Find where the given text appears and provide that cell's center as [x, y] coordinate. 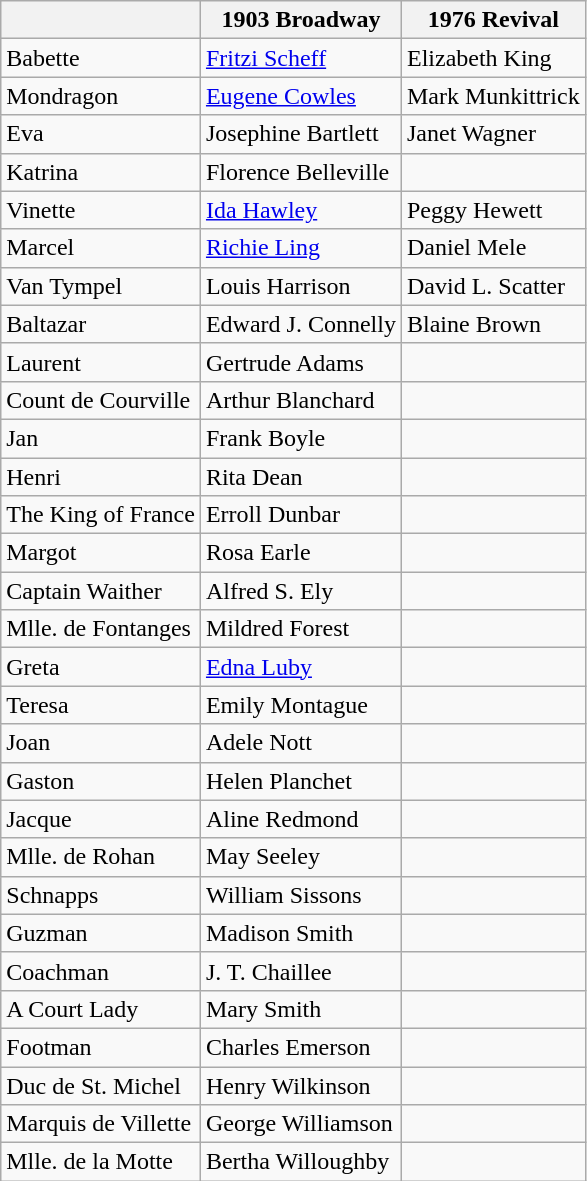
Henri [101, 477]
Schnapps [101, 895]
Janet Wagner [493, 134]
Edward J. Connelly [300, 324]
Florence Belleville [300, 172]
Mark Munkittrick [493, 96]
Peggy Hewett [493, 210]
Jan [101, 438]
Coachman [101, 971]
Eva [101, 134]
1976 Revival [493, 20]
Baltazar [101, 324]
Katrina [101, 172]
Gertrude Adams [300, 362]
Rosa Earle [300, 553]
Eugene Cowles [300, 96]
Mildred Forest [300, 629]
May Seeley [300, 857]
Joan [101, 743]
Guzman [101, 933]
The King of France [101, 515]
Captain Waither [101, 591]
Adele Nott [300, 743]
Helen Planchet [300, 781]
Henry Wilkinson [300, 1085]
Charles Emerson [300, 1047]
David L. Scatter [493, 286]
Mlle. de Fontanges [101, 629]
Laurent [101, 362]
William Sissons [300, 895]
Gaston [101, 781]
A Court Lady [101, 1009]
Erroll Dunbar [300, 515]
Margot [101, 553]
Ida Hawley [300, 210]
Babette [101, 58]
Vinette [101, 210]
Duc de St. Michel [101, 1085]
George Williamson [300, 1124]
Jacque [101, 819]
Mlle. de Rohan [101, 857]
Louis Harrison [300, 286]
Arthur Blanchard [300, 400]
Rita Dean [300, 477]
Madison Smith [300, 933]
Mary Smith [300, 1009]
Van Tympel [101, 286]
Alfred S. Ely [300, 591]
Greta [101, 667]
Daniel Mele [493, 248]
Elizabeth King [493, 58]
1903 Broadway [300, 20]
Richie Ling [300, 248]
Footman [101, 1047]
Mlle. de la Motte [101, 1162]
Edna Luby [300, 667]
Emily Montague [300, 705]
Marcel [101, 248]
Count de Courville [101, 400]
Aline Redmond [300, 819]
Teresa [101, 705]
Marquis de Villette [101, 1124]
Mondragon [101, 96]
Blaine Brown [493, 324]
Josephine Bartlett [300, 134]
Fritzi Scheff [300, 58]
J. T. Chaillee [300, 971]
Frank Boyle [300, 438]
Bertha Willoughby [300, 1162]
